Capture the cell that displays the provided text and extract its [X, Y] central coordinate. 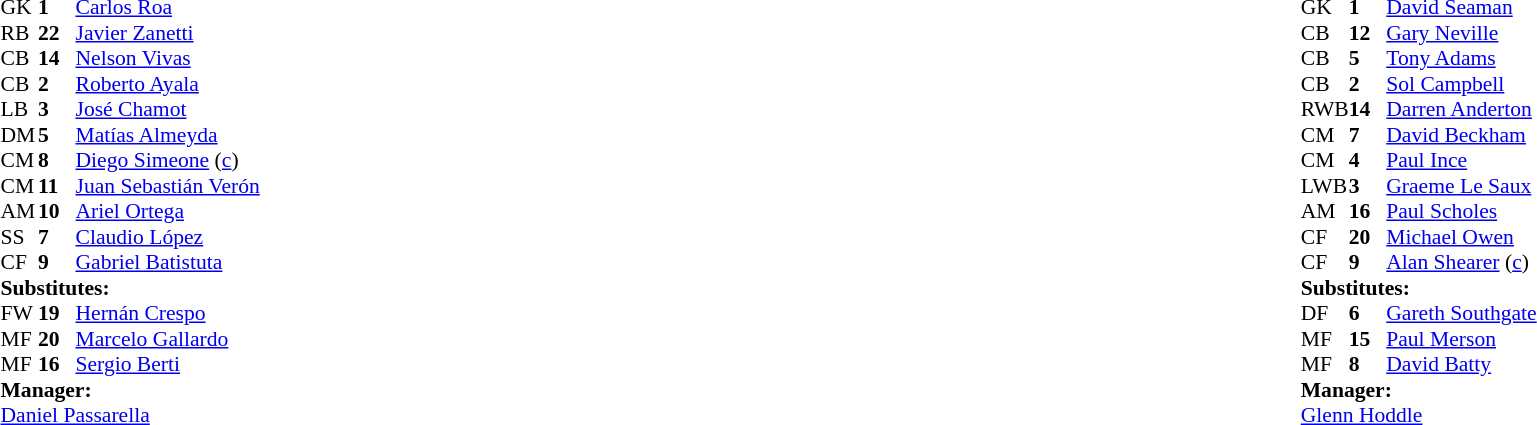
4 [1368, 161]
19 [57, 313]
Michael Owen [1461, 237]
RB [19, 33]
Claudio López [168, 237]
Paul Scholes [1461, 211]
Ariel Ortega [168, 211]
Roberto Ayala [168, 84]
Diego Simeone (c) [168, 161]
Alan Shearer (c) [1461, 263]
Paul Merson [1461, 339]
LWB [1325, 186]
11 [57, 186]
22 [57, 33]
Nelson Vivas [168, 59]
David Batty [1461, 365]
12 [1368, 33]
RWB [1325, 109]
Graeme Le Saux [1461, 186]
LB [19, 109]
Marcelo Gallardo [168, 339]
FW [19, 313]
Sergio Berti [168, 365]
Gabriel Batistuta [168, 263]
Darren Anderton [1461, 109]
David Beckham [1461, 135]
Gareth Southgate [1461, 313]
DF [1325, 313]
15 [1368, 339]
Sol Campbell [1461, 84]
6 [1368, 313]
Hernán Crespo [168, 313]
Paul Ince [1461, 161]
Juan Sebastián Verón [168, 186]
DM [19, 135]
10 [57, 211]
Matías Almeyda [168, 135]
Javier Zanetti [168, 33]
Tony Adams [1461, 59]
SS [19, 237]
José Chamot [168, 109]
Gary Neville [1461, 33]
